From the cell containing the given text, extract its center point as (x, y) coordinate. 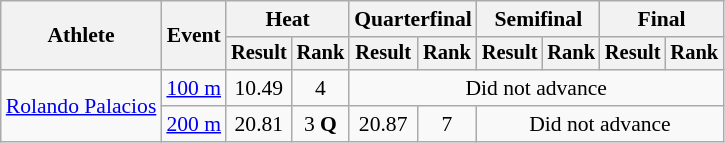
Athlete (82, 36)
Heat (288, 19)
Semifinal (538, 19)
3 Q (321, 124)
4 (321, 88)
Rolando Palacios (82, 106)
10.49 (259, 88)
Quarterfinal (413, 19)
20.87 (383, 124)
Event (194, 36)
200 m (194, 124)
Final (662, 19)
20.81 (259, 124)
7 (447, 124)
100 m (194, 88)
